Detect which cell encompasses the target text, then output its [x, y] center coordinate. 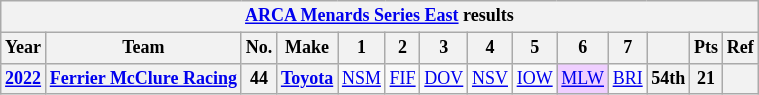
Make [308, 48]
7 [628, 48]
FIF [402, 78]
21 [706, 78]
3 [444, 48]
NSV [490, 78]
4 [490, 48]
Team [143, 48]
1 [362, 48]
54th [668, 78]
No. [258, 48]
44 [258, 78]
Ref [740, 48]
Year [24, 48]
BRI [628, 78]
6 [582, 48]
2 [402, 48]
DOV [444, 78]
NSM [362, 78]
Toyota [308, 78]
2022 [24, 78]
Pts [706, 48]
MLW [582, 78]
ARCA Menards Series East results [380, 16]
5 [534, 48]
Ferrier McClure Racing [143, 78]
IOW [534, 78]
